Locate the cell with the specified text and output its [x, y] center coordinate. 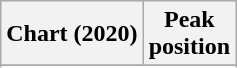
Chart (2020) [72, 34]
Peak position [189, 34]
